Return [X, Y] of the center of cell containing provided text 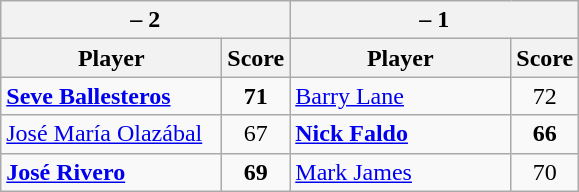
72 [545, 96]
– 1 [434, 20]
José María Olazábal [112, 134]
69 [256, 172]
Seve Ballesteros [112, 96]
– 2 [146, 20]
70 [545, 172]
71 [256, 96]
Barry Lane [400, 96]
66 [545, 134]
Nick Faldo [400, 134]
José Rivero [112, 172]
Mark James [400, 172]
67 [256, 134]
